Return the [X, Y] coordinate for the center point of the cell that contains the specified text.  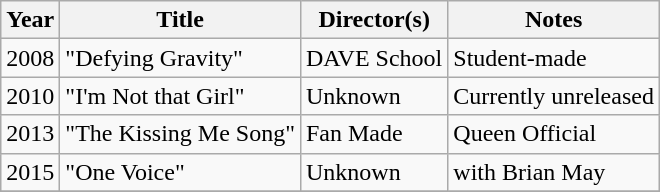
2015 [30, 172]
"Defying Gravity" [180, 58]
Notes [554, 20]
"One Voice" [180, 172]
Currently unreleased [554, 96]
Student-made [554, 58]
Year [30, 20]
Director(s) [374, 20]
Title [180, 20]
2010 [30, 96]
2008 [30, 58]
"I'm Not that Girl" [180, 96]
Queen Official [554, 134]
"The Kissing Me Song" [180, 134]
with Brian May [554, 172]
Fan Made [374, 134]
DAVE School [374, 58]
2013 [30, 134]
